Search for the cell housing the specified text and yield its [X, Y] center coordinate. 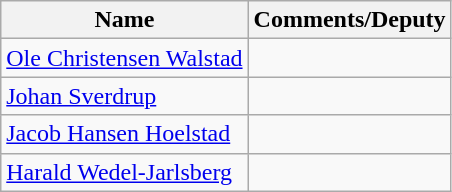
Comments/Deputy [350, 20]
Jacob Hansen Hoelstad [124, 134]
Ole Christensen Walstad [124, 58]
Name [124, 20]
Harald Wedel-Jarlsberg [124, 172]
Johan Sverdrup [124, 96]
